From the cell containing the given text, extract its center point as (X, Y) coordinate. 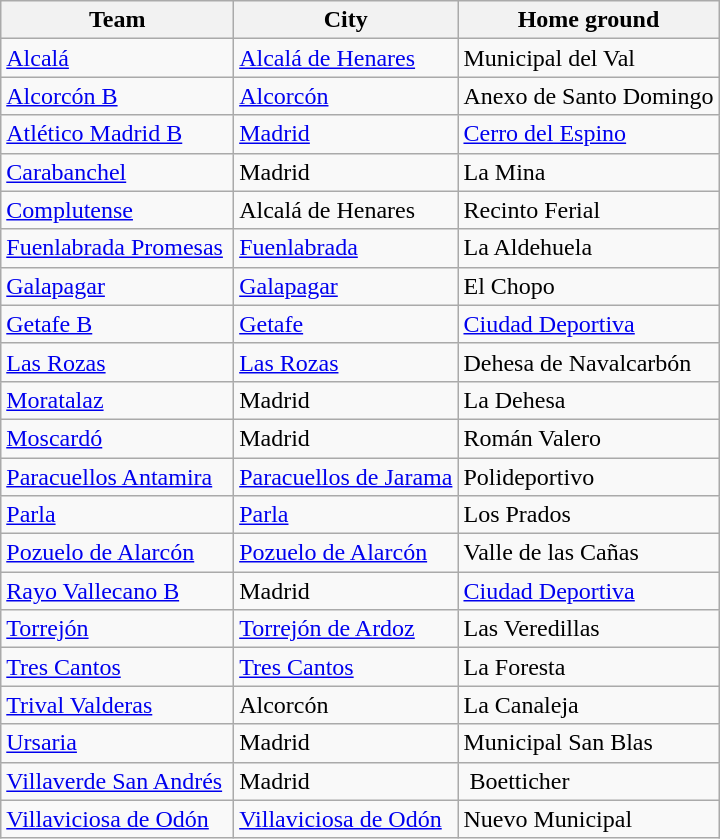
Trival Valderas (118, 705)
Villaverde San Andrés (118, 781)
Paracuellos de Jarama (346, 477)
Anexo de Santo Domingo (588, 96)
La Aldehuela (588, 248)
Alcorcón B (118, 96)
La Foresta (588, 667)
Fuenlabrada Promesas (118, 248)
Recinto Ferial (588, 210)
Rayo Vallecano B (118, 591)
Polideportivo (588, 477)
La Mina (588, 172)
Dehesa de Navalcarbón (588, 362)
Carabanchel (118, 172)
Las Veredillas (588, 629)
Ursaria (118, 743)
Home ground (588, 20)
Complutense (118, 210)
Nuevo Municipal (588, 819)
Torrejón de Ardoz (346, 629)
Moratalaz (118, 400)
La Canaleja (588, 705)
La Dehesa (588, 400)
Atlético Madrid B (118, 134)
Román Valero (588, 438)
Getafe B (118, 324)
Municipal San Blas (588, 743)
Los Prados (588, 515)
Getafe (346, 324)
Moscardó (118, 438)
Valle de las Cañas (588, 553)
Torrejón (118, 629)
Boetticher (588, 781)
Cerro del Espino (588, 134)
City (346, 20)
Municipal del Val (588, 58)
El Chopo (588, 286)
Team (118, 20)
Alcalá (118, 58)
Fuenlabrada (346, 248)
Paracuellos Antamira (118, 477)
